Return (x, y) of the center of cell containing provided text 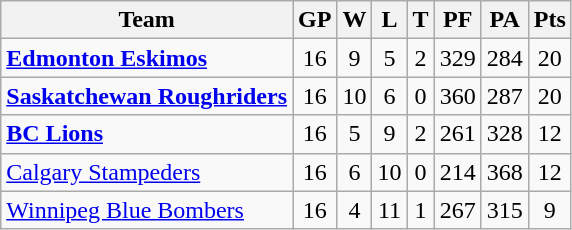
267 (458, 210)
Winnipeg Blue Bombers (147, 210)
L (390, 20)
T (420, 20)
261 (458, 134)
BC Lions (147, 134)
Team (147, 20)
Saskatchewan Roughriders (147, 96)
GP (315, 20)
11 (390, 210)
PF (458, 20)
4 (354, 210)
Edmonton Eskimos (147, 58)
PA (504, 20)
329 (458, 58)
328 (504, 134)
Calgary Stampeders (147, 172)
284 (504, 58)
Pts (550, 20)
287 (504, 96)
W (354, 20)
368 (504, 172)
315 (504, 210)
1 (420, 210)
214 (458, 172)
360 (458, 96)
